Output the (X, Y) coordinate of the center of the cell containing the given text.  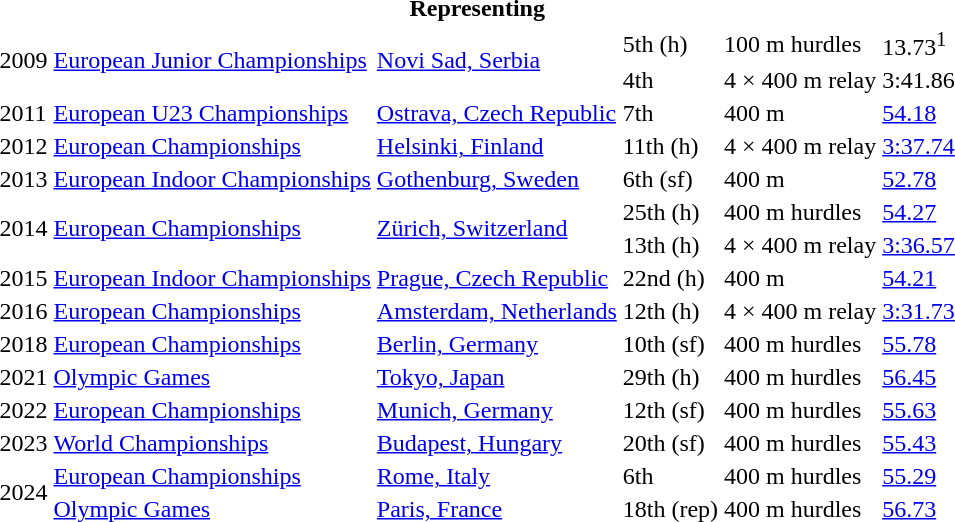
22nd (h) (670, 278)
Tokyo, Japan (496, 377)
Rome, Italy (496, 476)
7th (670, 113)
Zürich, Switzerland (496, 228)
Olympic Games (212, 377)
Helsinki, Finland (496, 146)
5th (h) (670, 44)
10th (sf) (670, 344)
6th (sf) (670, 179)
Novi Sad, Serbia (496, 60)
6th (670, 476)
29th (h) (670, 377)
12th (h) (670, 311)
13th (h) (670, 245)
100 m hurdles (800, 44)
Budapest, Hungary (496, 443)
20th (sf) (670, 443)
Gothenburg, Sweden (496, 179)
Munich, Germany (496, 410)
Ostrava, Czech Republic (496, 113)
25th (h) (670, 212)
World Championships (212, 443)
European Junior Championships (212, 60)
European U23 Championships (212, 113)
11th (h) (670, 146)
12th (sf) (670, 410)
Prague, Czech Republic (496, 278)
Amsterdam, Netherlands (496, 311)
4th (670, 80)
Berlin, Germany (496, 344)
